From the cell containing the given text, extract its center point as (x, y) coordinate. 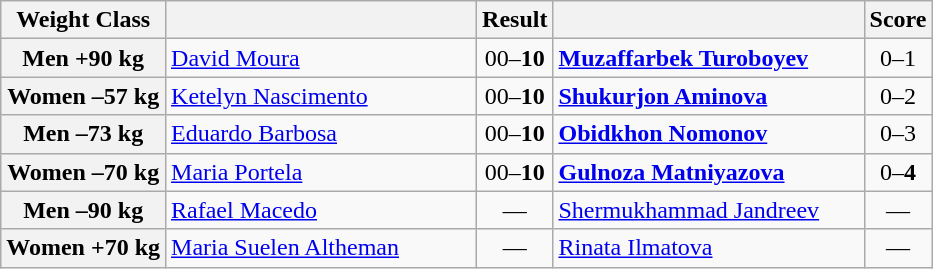
Shukurjon Aminova (708, 96)
0–3 (898, 134)
Shermukhammad Jandreev (708, 210)
Women –70 kg (84, 172)
Women –57 kg (84, 96)
Score (898, 20)
Result (515, 20)
Women +70 kg (84, 248)
Rinata Ilmatova (708, 248)
Maria Portela (322, 172)
0–1 (898, 58)
Weight Class (84, 20)
David Moura (322, 58)
Men –90 kg (84, 210)
Men –73 kg (84, 134)
Eduardo Barbosa (322, 134)
Gulnoza Matniyazova (708, 172)
Men +90 kg (84, 58)
Maria Suelen Altheman (322, 248)
Ketelyn Nascimento (322, 96)
Rafael Macedo (322, 210)
Obidkhon Nomonov (708, 134)
Muzaffarbek Turoboyev (708, 58)
0–2 (898, 96)
0–4 (898, 172)
